Scan for the cell matching the given text and deliver its (X, Y) coordinate at center. 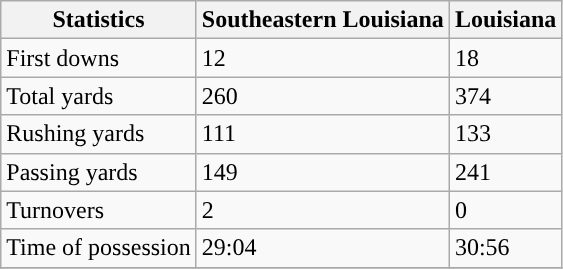
Statistics (99, 20)
Turnovers (99, 210)
Louisiana (505, 20)
Rushing yards (99, 134)
374 (505, 96)
0 (505, 210)
111 (322, 134)
2 (322, 210)
18 (505, 58)
Passing yards (99, 172)
241 (505, 172)
29:04 (322, 248)
Southeastern Louisiana (322, 20)
30:56 (505, 248)
149 (322, 172)
12 (322, 58)
Total yards (99, 96)
260 (322, 96)
First downs (99, 58)
133 (505, 134)
Time of possession (99, 248)
